For the text-containing cell, return its midpoint in [x, y] coordinate format. 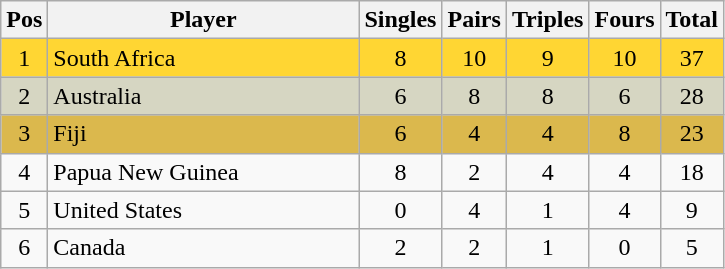
37 [692, 58]
Singles [400, 20]
Canada [204, 248]
18 [692, 172]
United States [204, 210]
28 [692, 96]
Fours [624, 20]
23 [692, 134]
Player [204, 20]
Triples [548, 20]
Total [692, 20]
Australia [204, 96]
Fiji [204, 134]
3 [24, 134]
Pairs [474, 20]
Pos [24, 20]
Papua New Guinea [204, 172]
South Africa [204, 58]
